Capture the cell that displays the provided text and extract its [X, Y] central coordinate. 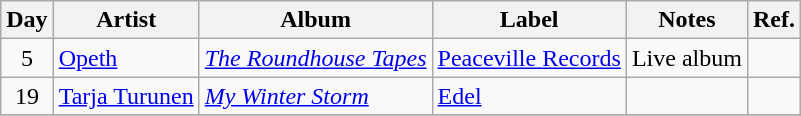
Live album [686, 58]
Album [316, 20]
The Roundhouse Tapes [316, 58]
My Winter Storm [316, 96]
Notes [686, 20]
Opeth [126, 58]
Artist [126, 20]
19 [27, 96]
Label [529, 20]
5 [27, 58]
Tarja Turunen [126, 96]
Day [27, 20]
Peaceville Records [529, 58]
Ref. [774, 20]
Edel [529, 96]
